Output the [x, y] coordinate of the center of the cell containing the given text.  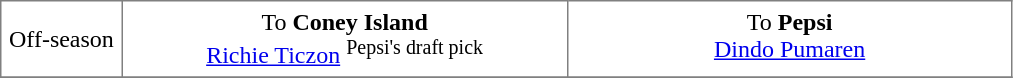
To PepsiDindo Pumaren [790, 40]
Off-season [62, 40]
To Coney IslandRichie Ticzon Pepsi's draft pick [344, 40]
